Detect which cell encompasses the target text, then output its (x, y) center coordinate. 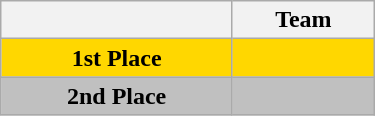
2nd Place (117, 96)
1st Place (117, 58)
Team (303, 20)
